Scan for the cell matching the given text and deliver its (X, Y) coordinate at center. 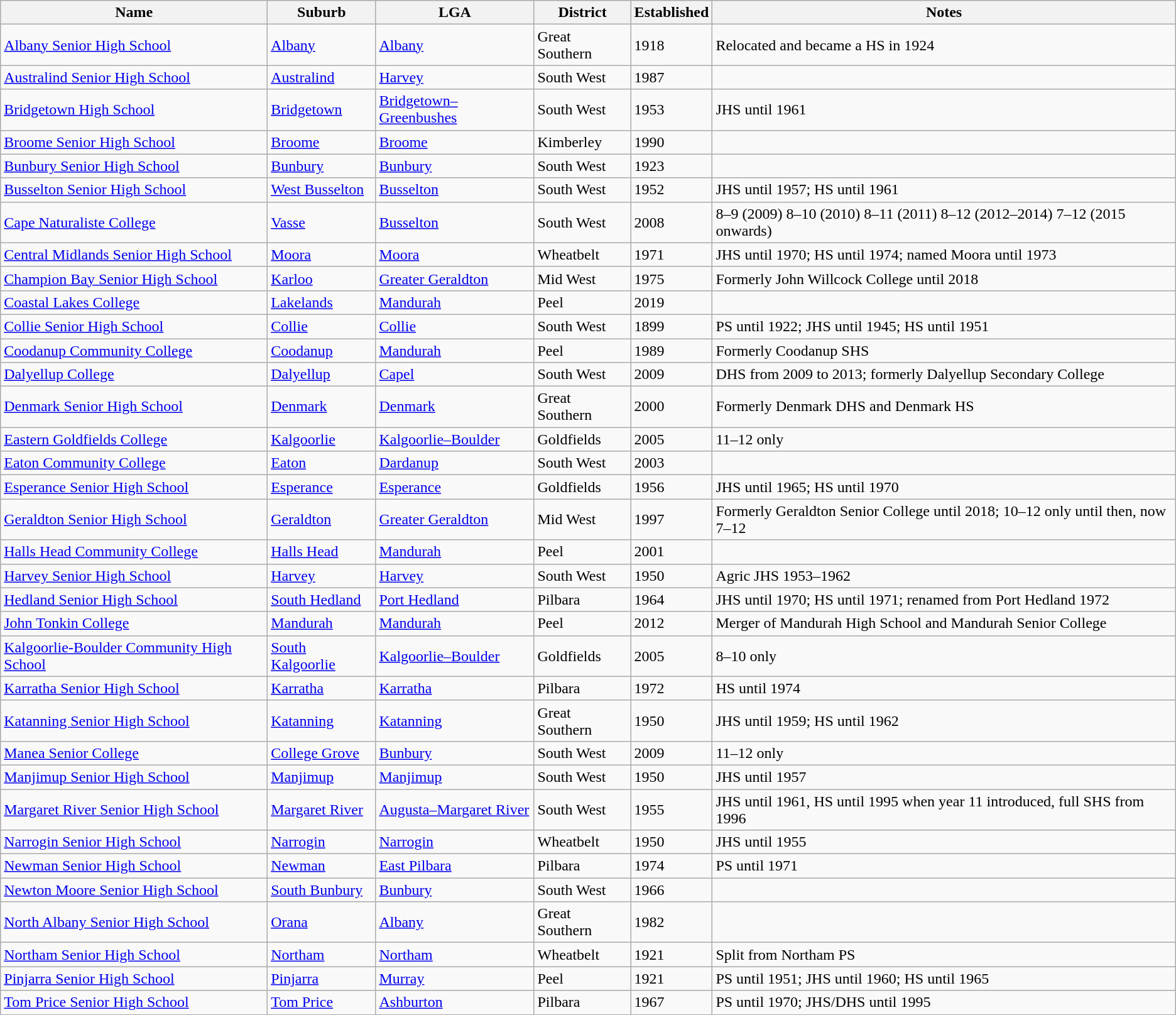
Newman (322, 866)
Pinjarra Senior High School (134, 979)
1956 (672, 487)
Margaret River (322, 809)
Albany Senior High School (134, 45)
1974 (672, 866)
Bridgetown–Greenbushes (455, 109)
Capel (455, 375)
1966 (672, 890)
8–9 (2009) 8–10 (2010) 8–11 (2011) 8–12 (2012–2014) 7–12 (2015 onwards) (944, 222)
Orana (322, 923)
Bridgetown High School (134, 109)
2019 (672, 302)
1987 (672, 77)
2012 (672, 623)
1955 (672, 809)
Margaret River Senior High School (134, 809)
8–10 only (944, 656)
Kimberley (582, 142)
Champion Bay Senior High School (134, 278)
Kalgoorlie (322, 439)
DHS from 2009 to 2013; formerly Dalyellup Secondary College (944, 375)
JHS until 1961 (944, 109)
1899 (672, 326)
Established (672, 13)
Cape Naturaliste College (134, 222)
JHS until 1961, HS until 1995 when year 11 introduced, full SHS from 1996 (944, 809)
South Bunbury (322, 890)
PS until 1970; JHS/DHS until 1995 (944, 1002)
HS until 1974 (944, 688)
Coastal Lakes College (134, 302)
Busselton Senior High School (134, 190)
1990 (672, 142)
JHS until 1955 (944, 842)
Coodanup (322, 350)
1989 (672, 350)
Katanning Senior High School (134, 720)
College Grove (322, 753)
Geraldton (322, 519)
Manea Senior College (134, 753)
Name (134, 13)
1997 (672, 519)
North Albany Senior High School (134, 923)
2000 (672, 407)
Manjimup Senior High School (134, 777)
Formerly Denmark DHS and Denmark HS (944, 407)
Karratha Senior High School (134, 688)
Bunbury Senior High School (134, 166)
Dardanup (455, 463)
PS until 1922; JHS until 1945; HS until 1951 (944, 326)
1952 (672, 190)
Agric JHS 1953–1962 (944, 576)
Denmark Senior High School (134, 407)
Murray (455, 979)
Collie Senior High School (134, 326)
Geraldton Senior High School (134, 519)
East Pilbara (455, 866)
1918 (672, 45)
Augusta–Margaret River (455, 809)
LGA (455, 13)
2003 (672, 463)
Formerly Coodanup SHS (944, 350)
West Busselton (322, 190)
Halls Head (322, 552)
Esperance Senior High School (134, 487)
1953 (672, 109)
1971 (672, 255)
JHS until 1957 (944, 777)
Newman Senior High School (134, 866)
JHS until 1970; HS until 1971; renamed from Port Hedland 1972 (944, 600)
Suburb (322, 13)
John Tonkin College (134, 623)
Notes (944, 13)
1972 (672, 688)
Dalyellup College (134, 375)
Karloo (322, 278)
Hedland Senior High School (134, 600)
Northam Senior High School (134, 955)
Australind (322, 77)
Dalyellup (322, 375)
JHS until 1957; HS until 1961 (944, 190)
1982 (672, 923)
Tom Price Senior High School (134, 1002)
Split from Northam PS (944, 955)
1923 (672, 166)
Vasse (322, 222)
Coodanup Community College (134, 350)
Halls Head Community College (134, 552)
1975 (672, 278)
Eaton (322, 463)
South Kalgoorlie (322, 656)
Merger of Mandurah High School and Mandurah Senior College (944, 623)
Eastern Goldfields College (134, 439)
Newton Moore Senior High School (134, 890)
Harvey Senior High School (134, 576)
District (582, 13)
Central Midlands Senior High School (134, 255)
Pinjarra (322, 979)
1967 (672, 1002)
Bridgetown (322, 109)
PS until 1971 (944, 866)
2008 (672, 222)
JHS until 1959; HS until 1962 (944, 720)
Australind Senior High School (134, 77)
JHS until 1965; HS until 1970 (944, 487)
JHS until 1970; HS until 1974; named Moora until 1973 (944, 255)
Port Hedland (455, 600)
Lakelands (322, 302)
Formerly John Willcock College until 2018 (944, 278)
Broome Senior High School (134, 142)
1964 (672, 600)
2001 (672, 552)
Ashburton (455, 1002)
Relocated and became a HS in 1924 (944, 45)
Eaton Community College (134, 463)
PS until 1951; JHS until 1960; HS until 1965 (944, 979)
Formerly Geraldton Senior College until 2018; 10–12 only until then, now 7–12 (944, 519)
South Hedland (322, 600)
Kalgoorlie-Boulder Community High School (134, 656)
Narrogin Senior High School (134, 842)
Tom Price (322, 1002)
